Extract the [X, Y] coordinate from the center of the cell holding the provided text.  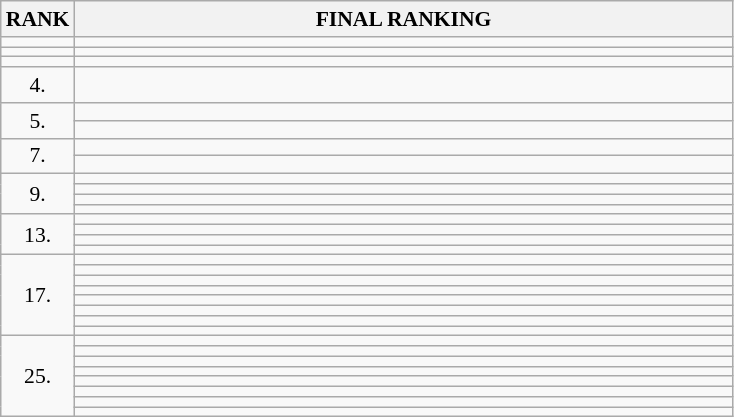
25. [38, 376]
5. [38, 121]
4. [38, 85]
17. [38, 296]
7. [38, 156]
RANK [38, 19]
13. [38, 235]
FINAL RANKING [403, 19]
9. [38, 194]
